Determine the (x, y) coordinate at the center of the cell enclosing the given text.  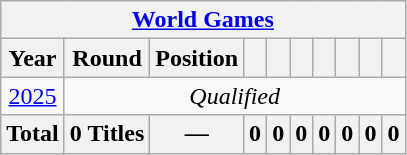
Qualified (234, 96)
Position (197, 58)
Year (33, 58)
2025 (33, 96)
Round (107, 58)
Total (33, 134)
World Games (203, 20)
— (197, 134)
0 Titles (107, 134)
